Find where the given text appears and provide that cell's center as [x, y] coordinate. 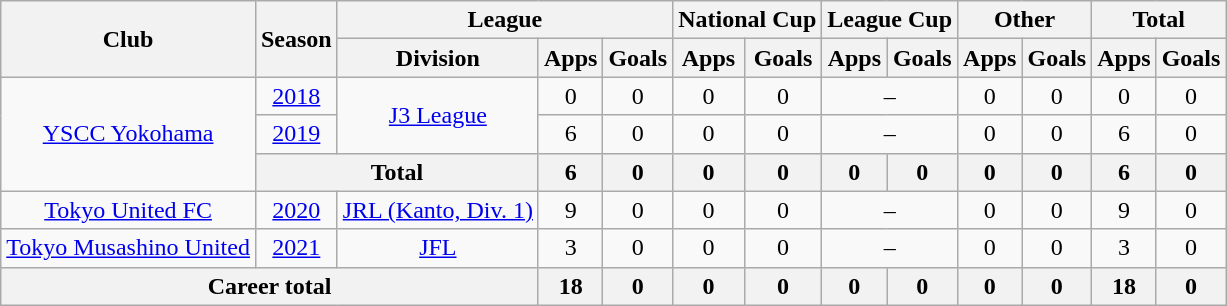
Season [296, 39]
Career total [270, 286]
JRL (Kanto, Div. 1) [438, 210]
Tokyo United FC [128, 210]
2019 [296, 134]
Division [438, 58]
League Cup [890, 20]
National Cup [748, 20]
J3 League [438, 115]
2020 [296, 210]
2018 [296, 96]
YSCC Yokohama [128, 134]
JFL [438, 248]
2021 [296, 248]
Club [128, 39]
Tokyo Musashino United [128, 248]
League [504, 20]
Other [1025, 20]
